Return [X, Y] of the center of cell containing provided text 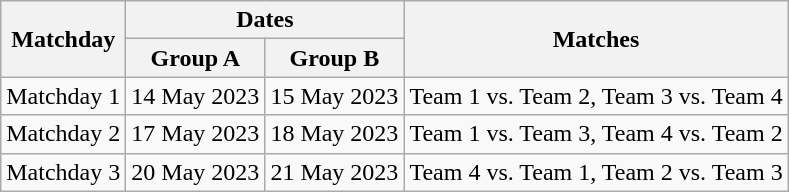
15 May 2023 [334, 96]
17 May 2023 [196, 134]
Team 1 vs. Team 2, Team 3 vs. Team 4 [596, 96]
Matches [596, 39]
Group A [196, 58]
Team 4 vs. Team 1, Team 2 vs. Team 3 [596, 172]
Dates [265, 20]
Group B [334, 58]
18 May 2023 [334, 134]
Matchday 2 [64, 134]
Team 1 vs. Team 3, Team 4 vs. Team 2 [596, 134]
14 May 2023 [196, 96]
Matchday [64, 39]
Matchday 1 [64, 96]
20 May 2023 [196, 172]
Matchday 3 [64, 172]
21 May 2023 [334, 172]
